For the text-containing cell, return its midpoint in [x, y] coordinate format. 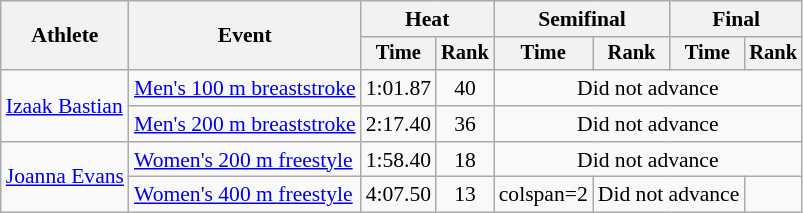
18 [465, 160]
Joanna Evans [65, 178]
13 [465, 195]
4:07.50 [398, 195]
Izaak Bastian [65, 106]
Women's 400 m freestyle [245, 195]
Men's 200 m breaststroke [245, 124]
colspan=2 [544, 195]
1:01.87 [398, 88]
Event [245, 36]
36 [465, 124]
Men's 100 m breaststroke [245, 88]
40 [465, 88]
Final [736, 19]
2:17.40 [398, 124]
Women's 200 m freestyle [245, 160]
Athlete [65, 36]
Heat [428, 19]
1:58.40 [398, 160]
Semifinal [582, 19]
